Capture the cell that displays the provided text and extract its [x, y] central coordinate. 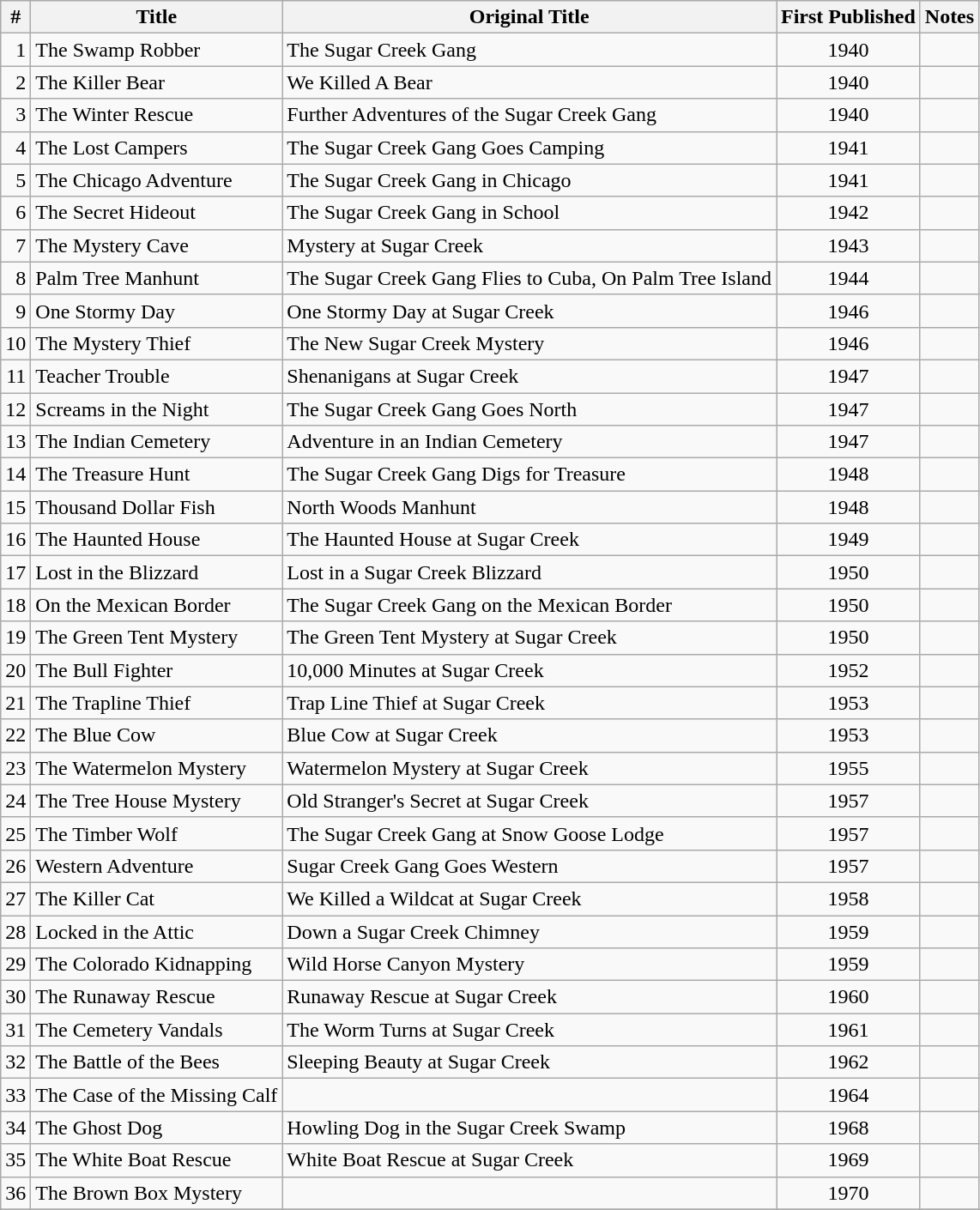
Trap Line Thief at Sugar Creek [529, 703]
Old Stranger's Secret at Sugar Creek [529, 801]
Howling Dog in the Sugar Creek Swamp [529, 1128]
21 [15, 703]
On the Mexican Border [156, 605]
The Chicago Adventure [156, 180]
1942 [848, 213]
First Published [848, 17]
White Boat Rescue at Sugar Creek [529, 1160]
The Mystery Cave [156, 245]
Blue Cow at Sugar Creek [529, 735]
33 [15, 1095]
Runaway Rescue at Sugar Creek [529, 997]
1968 [848, 1128]
1949 [848, 540]
The Blue Cow [156, 735]
24 [15, 801]
10 [15, 343]
The Green Tent Mystery [156, 638]
Mystery at Sugar Creek [529, 245]
Sleeping Beauty at Sugar Creek [529, 1062]
1960 [848, 997]
The Sugar Creek Gang [529, 50]
Shenanigans at Sugar Creek [529, 376]
30 [15, 997]
The Colorado Kidnapping [156, 965]
1955 [848, 768]
27 [15, 898]
17 [15, 572]
Thousand Dollar Fish [156, 507]
1944 [848, 278]
The Watermelon Mystery [156, 768]
# [15, 17]
6 [15, 213]
36 [15, 1193]
The Runaway Rescue [156, 997]
The Treasure Hunt [156, 475]
Down a Sugar Creek Chimney [529, 931]
The Secret Hideout [156, 213]
The Swamp Robber [156, 50]
Adventure in an Indian Cemetery [529, 442]
The Battle of the Bees [156, 1062]
Watermelon Mystery at Sugar Creek [529, 768]
20 [15, 670]
One Stormy Day at Sugar Creek [529, 311]
8 [15, 278]
1 [15, 50]
28 [15, 931]
The Trapline Thief [156, 703]
The White Boat Rescue [156, 1160]
35 [15, 1160]
Sugar Creek Gang Goes Western [529, 866]
25 [15, 833]
Title [156, 17]
Lost in a Sugar Creek Blizzard [529, 572]
The Haunted House at Sugar Creek [529, 540]
31 [15, 1030]
1952 [848, 670]
1958 [848, 898]
The Brown Box Mystery [156, 1193]
11 [15, 376]
We Killed a Wildcat at Sugar Creek [529, 898]
The Sugar Creek Gang on the Mexican Border [529, 605]
1964 [848, 1095]
26 [15, 866]
The Bull Fighter [156, 670]
15 [15, 507]
22 [15, 735]
The Lost Campers [156, 148]
Screams in the Night [156, 409]
13 [15, 442]
Wild Horse Canyon Mystery [529, 965]
The Mystery Thief [156, 343]
18 [15, 605]
Locked in the Attic [156, 931]
The Tree House Mystery [156, 801]
9 [15, 311]
1961 [848, 1030]
The Sugar Creek Gang at Snow Goose Lodge [529, 833]
We Killed A Bear [529, 82]
The Sugar Creek Gang in School [529, 213]
Palm Tree Manhunt [156, 278]
The Green Tent Mystery at Sugar Creek [529, 638]
12 [15, 409]
1970 [848, 1193]
The Timber Wolf [156, 833]
The Indian Cemetery [156, 442]
The Sugar Creek Gang Flies to Cuba, On Palm Tree Island [529, 278]
10,000 Minutes at Sugar Creek [529, 670]
Western Adventure [156, 866]
Lost in the Blizzard [156, 572]
2 [15, 82]
5 [15, 180]
19 [15, 638]
The Sugar Creek Gang Digs for Treasure [529, 475]
Further Adventures of the Sugar Creek Gang [529, 115]
Notes [949, 17]
14 [15, 475]
The Killer Bear [156, 82]
The New Sugar Creek Mystery [529, 343]
4 [15, 148]
23 [15, 768]
1962 [848, 1062]
The Haunted House [156, 540]
Original Title [529, 17]
The Sugar Creek Gang in Chicago [529, 180]
The Case of the Missing Calf [156, 1095]
The Worm Turns at Sugar Creek [529, 1030]
1943 [848, 245]
North Woods Manhunt [529, 507]
The Cemetery Vandals [156, 1030]
16 [15, 540]
Teacher Trouble [156, 376]
34 [15, 1128]
29 [15, 965]
One Stormy Day [156, 311]
The Winter Rescue [156, 115]
3 [15, 115]
32 [15, 1062]
The Ghost Dog [156, 1128]
The Killer Cat [156, 898]
The Sugar Creek Gang Goes North [529, 409]
1969 [848, 1160]
7 [15, 245]
The Sugar Creek Gang Goes Camping [529, 148]
